From the cell containing the given text, extract its center point as (X, Y) coordinate. 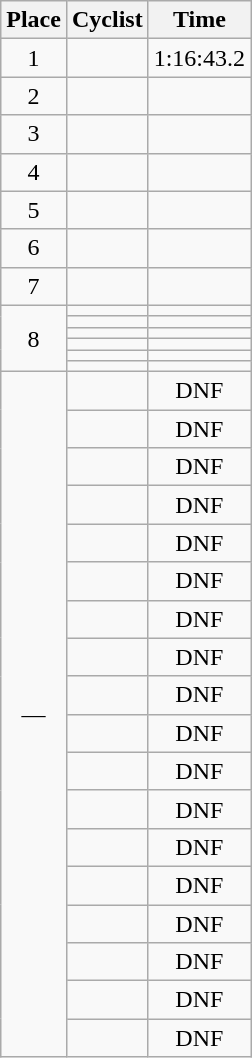
7 (34, 286)
Time (199, 20)
8 (34, 338)
5 (34, 210)
Place (34, 20)
4 (34, 172)
— (34, 714)
2 (34, 96)
6 (34, 248)
1 (34, 58)
Cyclist (107, 20)
3 (34, 134)
1:16:43.2 (199, 58)
